Determine the [X, Y] coordinate at the center of the cell enclosing the given text.  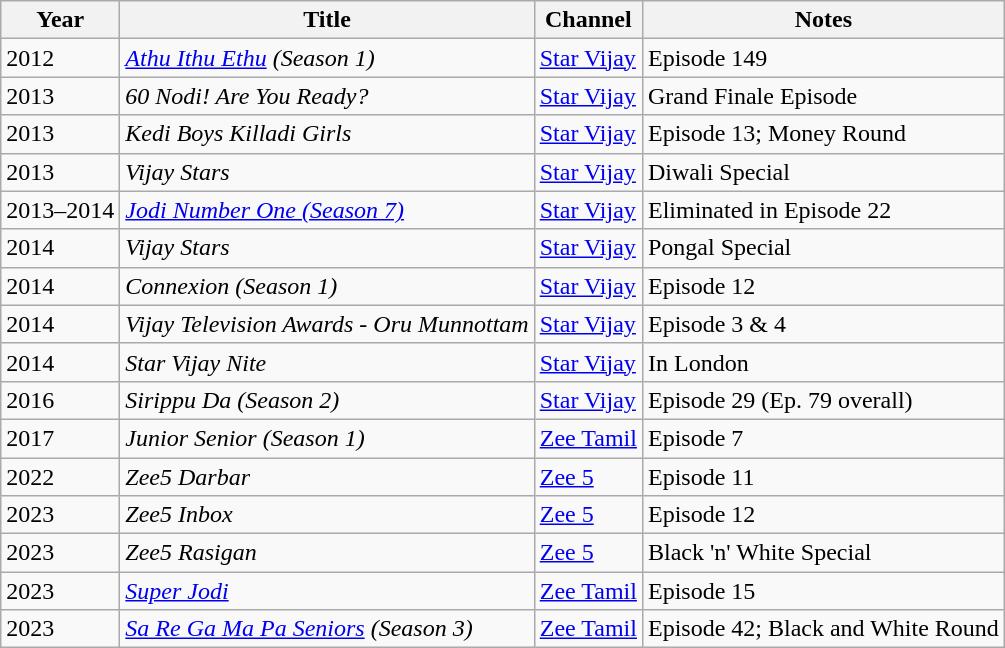
Zee5 Inbox [327, 515]
Notes [823, 20]
2013–2014 [60, 210]
Diwali Special [823, 172]
Episode 149 [823, 58]
Kedi Boys Killadi Girls [327, 134]
60 Nodi! Are You Ready? [327, 96]
Episode 29 (Ep. 79 overall) [823, 400]
In London [823, 362]
Eliminated in Episode 22 [823, 210]
2017 [60, 438]
2012 [60, 58]
2022 [60, 477]
Episode 7 [823, 438]
2016 [60, 400]
Zee5 Darbar [327, 477]
Black 'n' White Special [823, 553]
Episode 13; Money Round [823, 134]
Episode 15 [823, 591]
Athu Ithu Ethu (Season 1) [327, 58]
Grand Finale Episode [823, 96]
Year [60, 20]
Episode 42; Black and White Round [823, 629]
Episode 11 [823, 477]
Connexion (Season 1) [327, 286]
Zee5 Rasigan [327, 553]
Title [327, 20]
Sa Re Ga Ma Pa Seniors (Season 3) [327, 629]
Junior Senior (Season 1) [327, 438]
Super Jodi [327, 591]
Sirippu Da (Season 2) [327, 400]
Channel [588, 20]
Jodi Number One (Season 7) [327, 210]
Pongal Special [823, 248]
Star Vijay Nite [327, 362]
Episode 3 & 4 [823, 324]
Vijay Television Awards - Oru Munnottam [327, 324]
